Locate the cell with the specified text and output its [X, Y] center coordinate. 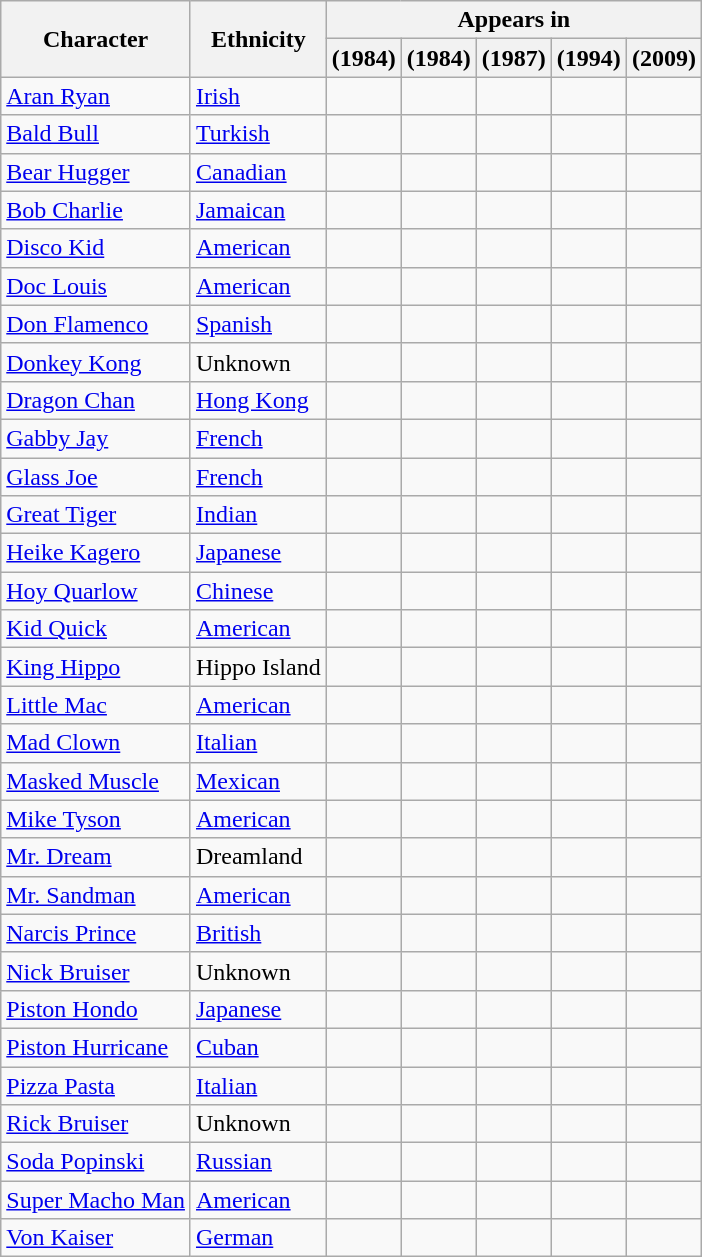
Turkish [258, 134]
Appears in [514, 20]
King Hippo [96, 667]
Bob Charlie [96, 210]
Canadian [258, 172]
Spanish [258, 324]
Mr. Dream [96, 857]
Hoy Quarlow [96, 591]
Ethnicity [258, 39]
Russian [258, 1162]
Masked Muscle [96, 781]
Irish [258, 96]
British [258, 933]
Nick Bruiser [96, 971]
Bald Bull [96, 134]
Hong Kong [258, 400]
Heike Kagero [96, 553]
Gabby Jay [96, 438]
Character [96, 39]
Piston Hurricane [96, 1047]
Glass Joe [96, 477]
(2009) [664, 58]
Jamaican [258, 210]
Cuban [258, 1047]
Narcis Prince [96, 933]
(1987) [514, 58]
(1994) [588, 58]
Hippo Island [258, 667]
Donkey Kong [96, 362]
Indian [258, 515]
Doc Louis [96, 286]
Piston Hondo [96, 1009]
Bear Hugger [96, 172]
Aran Ryan [96, 96]
Don Flamenco [96, 324]
Super Macho Man [96, 1200]
Soda Popinski [96, 1162]
Disco Kid [96, 248]
Mexican [258, 781]
Mr. Sandman [96, 895]
Mad Clown [96, 743]
Great Tiger [96, 515]
Dreamland [258, 857]
Dragon Chan [96, 400]
Mike Tyson [96, 819]
Rick Bruiser [96, 1124]
Kid Quick [96, 629]
Pizza Pasta [96, 1085]
Chinese [258, 591]
German [258, 1238]
Von Kaiser [96, 1238]
Little Mac [96, 705]
